Return the [x, y] coordinate for the center point of the cell that contains the specified text.  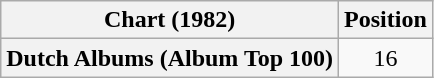
16 [386, 58]
Position [386, 20]
Dutch Albums (Album Top 100) [170, 58]
Chart (1982) [170, 20]
